Scan for the cell matching the given text and deliver its [x, y] coordinate at center. 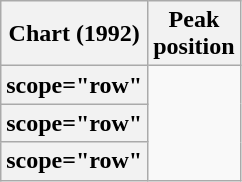
Chart (1992) [74, 34]
Peakposition [194, 34]
